Search for the cell housing the specified text and yield its (X, Y) center coordinate. 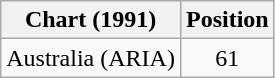
Australia (ARIA) (91, 58)
Position (227, 20)
Chart (1991) (91, 20)
61 (227, 58)
